Extract the [x, y] coordinate from the center of the cell holding the provided text.  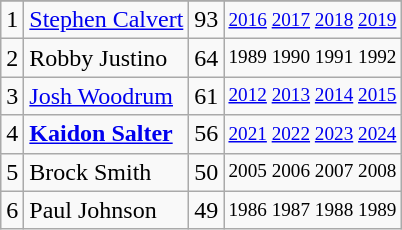
2 [12, 58]
2016 2017 2018 2019 [312, 20]
Josh Woodrum [106, 96]
56 [206, 134]
Robby Justino [106, 58]
1986 1987 1988 1989 [312, 210]
6 [12, 210]
3 [12, 96]
61 [206, 96]
Brock Smith [106, 172]
Paul Johnson [106, 210]
49 [206, 210]
Kaidon Salter [106, 134]
2012 2013 2014 2015 [312, 96]
2021 2022 2023 2024 [312, 134]
1989 1990 1991 1992 [312, 58]
2005 2006 2007 2008 [312, 172]
4 [12, 134]
93 [206, 20]
5 [12, 172]
Stephen Calvert [106, 20]
50 [206, 172]
1 [12, 20]
64 [206, 58]
